Return [X, Y] of the center of cell containing provided text 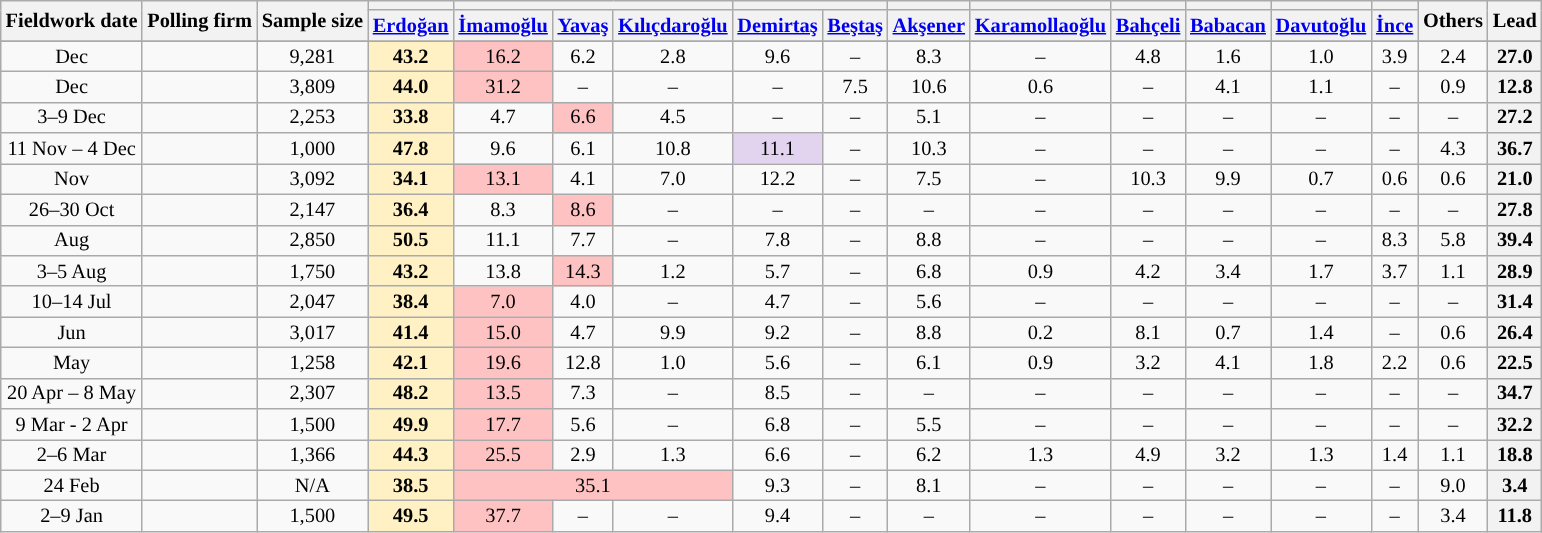
9.4 [777, 516]
47.8 [411, 148]
50.5 [411, 240]
3,809 [312, 86]
4.8 [1148, 56]
Others [1453, 20]
31.4 [1515, 302]
20 Apr – 8 May [72, 394]
Nov [72, 178]
44.0 [411, 86]
10–14 Jul [72, 302]
Davutoğlu [1321, 26]
2.4 [1453, 56]
2,850 [312, 240]
7.7 [584, 240]
19.6 [502, 362]
2,047 [312, 302]
5.8 [1453, 240]
7.3 [584, 394]
28.9 [1515, 270]
4.5 [672, 118]
16.2 [502, 56]
3.7 [1394, 270]
İmamoğlu [502, 26]
27.0 [1515, 56]
Polling firm [199, 20]
1.7 [1321, 270]
4.0 [584, 302]
22.5 [1515, 362]
38.5 [411, 486]
25.5 [502, 454]
8.5 [777, 394]
27.2 [1515, 118]
3.9 [1394, 56]
Beştaş [856, 26]
Akşener [929, 26]
4.3 [1453, 148]
1,000 [312, 148]
36.4 [411, 210]
15.0 [502, 332]
0.2 [1040, 332]
1,258 [312, 362]
2,147 [312, 210]
32.2 [1515, 424]
1.8 [1321, 362]
3–5 Aug [72, 270]
26.4 [1515, 332]
Lead [1515, 20]
31.2 [502, 86]
38.4 [411, 302]
Erdoğan [411, 26]
N/A [312, 486]
Demirtaş [777, 26]
35.1 [592, 486]
Babacan [1228, 26]
10.6 [929, 86]
21.0 [1515, 178]
Karamollaoğlu [1040, 26]
Kılıçdaroğlu [672, 26]
13.1 [502, 178]
9 Mar - 2 Apr [72, 424]
Fieldwork date [72, 20]
3–9 Dec [72, 118]
9.0 [1453, 486]
1,750 [312, 270]
44.3 [411, 454]
2,253 [312, 118]
4.2 [1148, 270]
13.8 [502, 270]
1.6 [1228, 56]
2–6 Mar [72, 454]
12.2 [777, 178]
42.1 [411, 362]
5.7 [777, 270]
Yavaş [584, 26]
2–9 Jan [72, 516]
33.8 [411, 118]
Aug [72, 240]
27.8 [1515, 210]
9,281 [312, 56]
11 Nov – 4 Dec [72, 148]
18.8 [1515, 454]
26–30 Oct [72, 210]
14.3 [584, 270]
3,017 [312, 332]
39.4 [1515, 240]
34.1 [411, 178]
2.2 [1394, 362]
May [72, 362]
1.2 [672, 270]
5.5 [929, 424]
2.8 [672, 56]
Jun [72, 332]
1,366 [312, 454]
4.9 [1148, 454]
48.2 [411, 394]
34.7 [1515, 394]
49.5 [411, 516]
3,092 [312, 178]
7.8 [777, 240]
49.9 [411, 424]
5.1 [929, 118]
İnce [1394, 26]
13.5 [502, 394]
24 Feb [72, 486]
Bahçeli [1148, 26]
10.8 [672, 148]
37.7 [502, 516]
Sample size [312, 20]
9.2 [777, 332]
17.7 [502, 424]
36.7 [1515, 148]
8.6 [584, 210]
41.4 [411, 332]
2.9 [584, 454]
9.3 [777, 486]
11.8 [1515, 516]
2,307 [312, 394]
